Identify which cell holds the provided text, then report its (X, Y) central coordinate. 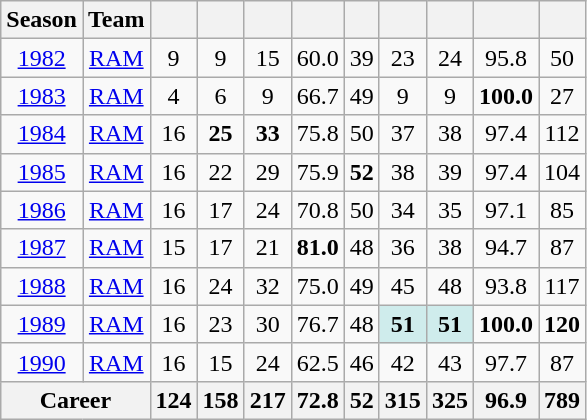
1990 (42, 362)
120 (562, 324)
1989 (42, 324)
4 (174, 96)
1983 (42, 96)
81.0 (318, 248)
217 (268, 400)
75.8 (318, 134)
72.8 (318, 400)
35 (450, 210)
32 (268, 286)
789 (562, 400)
22 (220, 172)
66.7 (318, 96)
1987 (42, 248)
76.7 (318, 324)
Team (116, 20)
27 (562, 96)
75.9 (318, 172)
97.7 (506, 362)
104 (562, 172)
1985 (42, 172)
21 (268, 248)
1984 (42, 134)
1982 (42, 58)
96.9 (506, 400)
95.8 (506, 58)
6 (220, 96)
42 (402, 362)
37 (402, 134)
112 (562, 134)
94.7 (506, 248)
124 (174, 400)
60.0 (318, 58)
46 (362, 362)
93.8 (506, 286)
1986 (42, 210)
315 (402, 400)
85 (562, 210)
70.8 (318, 210)
Season (42, 20)
33 (268, 134)
97.1 (506, 210)
1988 (42, 286)
158 (220, 400)
25 (220, 134)
75.0 (318, 286)
29 (268, 172)
34 (402, 210)
43 (450, 362)
30 (268, 324)
Career (76, 400)
325 (450, 400)
45 (402, 286)
117 (562, 286)
36 (402, 248)
62.5 (318, 362)
